From the cell containing the given text, extract its center point as [x, y] coordinate. 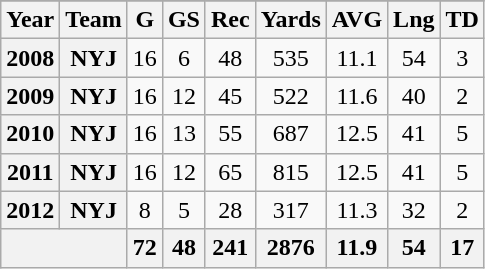
32 [414, 210]
2011 [30, 172]
55 [230, 134]
GS [184, 20]
13 [184, 134]
28 [230, 210]
65 [230, 172]
72 [144, 248]
535 [290, 58]
11.6 [356, 96]
40 [414, 96]
11.3 [356, 210]
3 [462, 58]
45 [230, 96]
815 [290, 172]
AVG [356, 20]
G [144, 20]
Team [94, 20]
Yards [290, 20]
241 [230, 248]
2008 [30, 58]
6 [184, 58]
2010 [30, 134]
Lng [414, 20]
2876 [290, 248]
687 [290, 134]
317 [290, 210]
11.9 [356, 248]
TD [462, 20]
2009 [30, 96]
2012 [30, 210]
522 [290, 96]
Year [30, 20]
8 [144, 210]
17 [462, 248]
11.1 [356, 58]
Rec [230, 20]
